Find where the given text appears and provide that cell's center as (X, Y) coordinate. 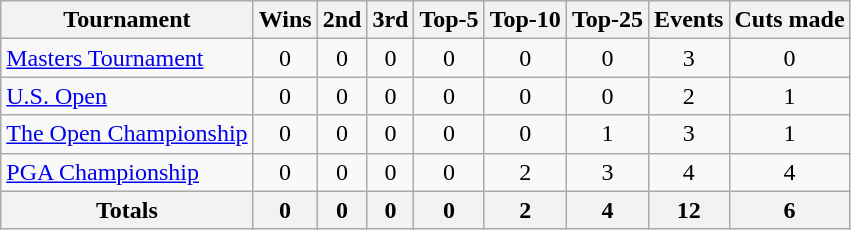
Cuts made (790, 20)
6 (790, 210)
12 (689, 210)
PGA Championship (127, 172)
Wins (285, 20)
Top-25 (607, 20)
2nd (342, 20)
Masters Tournament (127, 58)
Top-5 (449, 20)
Totals (127, 210)
The Open Championship (127, 134)
U.S. Open (127, 96)
Top-10 (525, 20)
Tournament (127, 20)
Events (689, 20)
3rd (390, 20)
